Search for the cell housing the specified text and yield its (x, y) center coordinate. 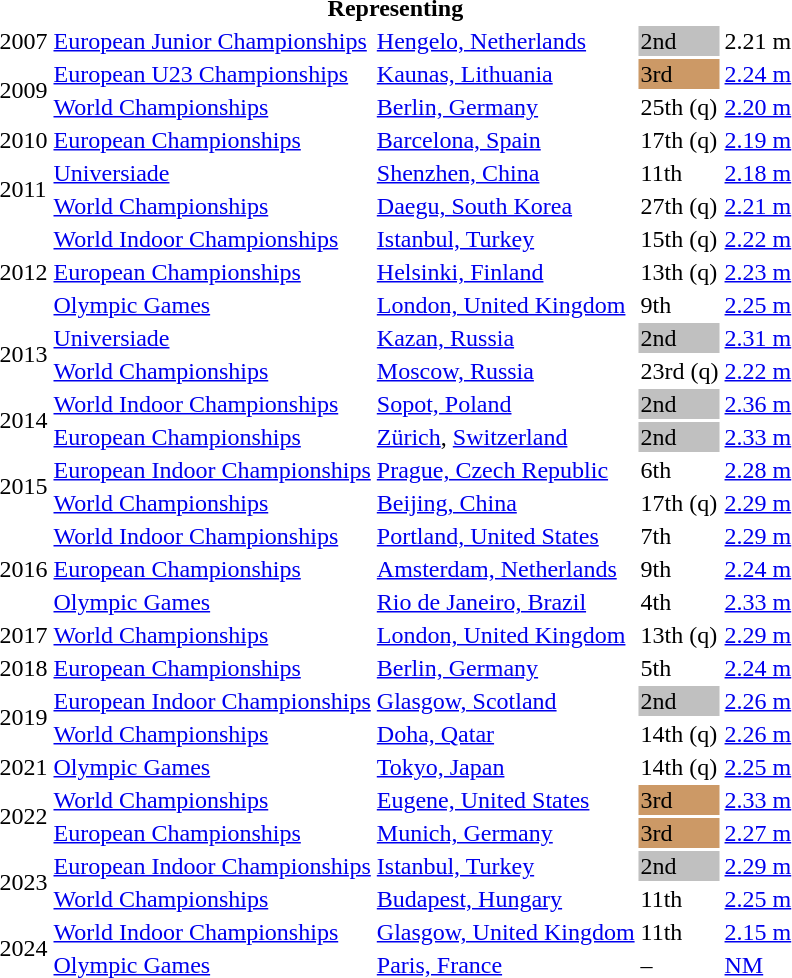
Glasgow, United Kingdom (506, 932)
Tokyo, Japan (506, 767)
Eugene, United States (506, 800)
Sopot, Poland (506, 404)
Hengelo, Netherlands (506, 41)
Doha, Qatar (506, 734)
Moscow, Russia (506, 371)
5th (680, 668)
Kazan, Russia (506, 338)
Budapest, Hungary (506, 899)
Glasgow, Scotland (506, 701)
Helsinki, Finland (506, 272)
Shenzhen, China (506, 173)
7th (680, 536)
Amsterdam, Netherlands (506, 569)
6th (680, 470)
Portland, United States (506, 536)
Barcelona, Spain (506, 140)
Prague, Czech Republic (506, 470)
European Junior Championships (212, 41)
Beijing, China (506, 503)
Daegu, South Korea (506, 206)
4th (680, 602)
15th (q) (680, 239)
27th (q) (680, 206)
Zürich, Switzerland (506, 437)
25th (q) (680, 107)
23rd (q) (680, 371)
European U23 Championships (212, 74)
Rio de Janeiro, Brazil (506, 602)
Kaunas, Lithuania (506, 74)
Munich, Germany (506, 833)
